Identify which cell holds the provided text, then report its (X, Y) central coordinate. 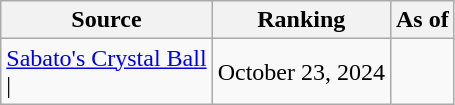
Source (106, 20)
October 23, 2024 (301, 72)
As of (422, 20)
Sabato's Crystal Ball| (106, 72)
Ranking (301, 20)
